From the cell containing the given text, extract its center point as [X, Y] coordinate. 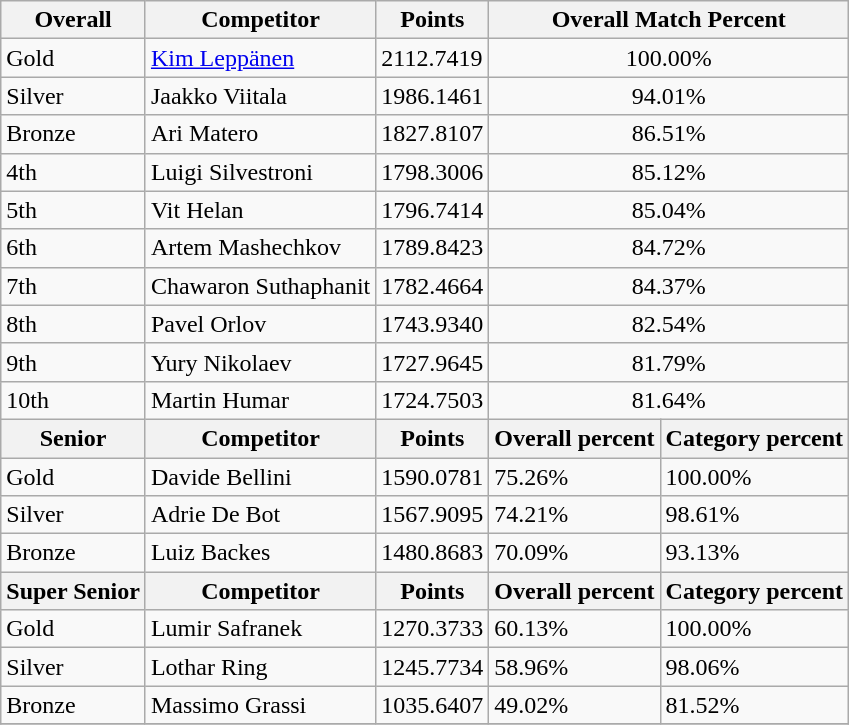
Lothar Ring [260, 667]
1567.9095 [432, 515]
82.54% [669, 324]
Lumir Safranek [260, 629]
Vit Helan [260, 210]
84.72% [669, 248]
1798.3006 [432, 172]
Overall [74, 20]
9th [74, 362]
1827.8107 [432, 134]
58.96% [574, 667]
Massimo Grassi [260, 705]
1590.0781 [432, 477]
Chawaron Suthaphanit [260, 286]
Davide Bellini [260, 477]
81.52% [754, 705]
84.37% [669, 286]
49.02% [574, 705]
1245.7734 [432, 667]
Overall Match Percent [669, 20]
7th [74, 286]
85.12% [669, 172]
85.04% [669, 210]
1727.9645 [432, 362]
2112.7419 [432, 58]
81.64% [669, 400]
1782.4664 [432, 286]
1480.8683 [432, 553]
8th [74, 324]
Pavel Orlov [260, 324]
98.06% [754, 667]
Super Senior [74, 591]
Kim Leppänen [260, 58]
1270.3733 [432, 629]
81.79% [669, 362]
1035.6407 [432, 705]
5th [74, 210]
Luigi Silvestroni [260, 172]
Artem Mashechkov [260, 248]
98.61% [754, 515]
75.26% [574, 477]
Yury Nikolaev [260, 362]
Martin Humar [260, 400]
Senior [74, 438]
1789.8423 [432, 248]
6th [74, 248]
70.09% [574, 553]
1724.7503 [432, 400]
Luiz Backes [260, 553]
4th [74, 172]
10th [74, 400]
93.13% [754, 553]
94.01% [669, 96]
1986.1461 [432, 96]
74.21% [574, 515]
86.51% [669, 134]
1743.9340 [432, 324]
1796.7414 [432, 210]
60.13% [574, 629]
Jaakko Viitala [260, 96]
Ari Matero [260, 134]
Adrie De Bot [260, 515]
